For the text-containing cell, return its midpoint in [X, Y] coordinate format. 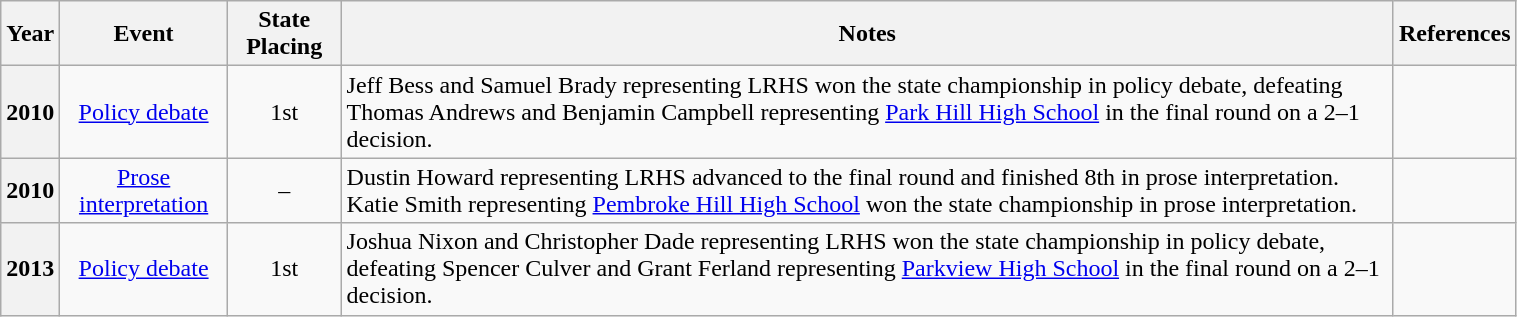
References [1454, 34]
Year [30, 34]
Notes [867, 34]
State Placing [284, 34]
Event [144, 34]
Prose interpretation [144, 190]
2013 [30, 269]
– [284, 190]
